Detect which cell encompasses the target text, then output its (x, y) center coordinate. 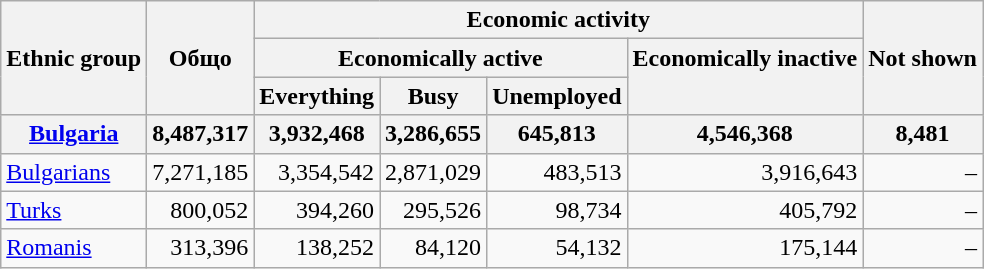
800,052 (200, 210)
175,144 (745, 248)
138,252 (317, 248)
3,932,468 (317, 134)
3,354,542 (317, 172)
8,487,317 (200, 134)
645,813 (557, 134)
Unemployed (557, 96)
7,271,185 (200, 172)
98,734 (557, 210)
Romanis (74, 248)
54,132 (557, 248)
Economically inactive (745, 77)
313,396 (200, 248)
Busy (434, 96)
Economic activity (558, 20)
483,513 (557, 172)
Economically active (440, 58)
Everything (317, 96)
Turks (74, 210)
394,260 (317, 210)
8,481 (923, 134)
4,546,368 (745, 134)
Bulgaria (74, 134)
3,916,643 (745, 172)
3,286,655 (434, 134)
84,120 (434, 248)
405,792 (745, 210)
295,526 (434, 210)
Общо (200, 58)
Ethnic group (74, 58)
2,871,029 (434, 172)
Not shown (923, 58)
Bulgarians (74, 172)
